Output the [X, Y] coordinate of the center of the cell containing the given text.  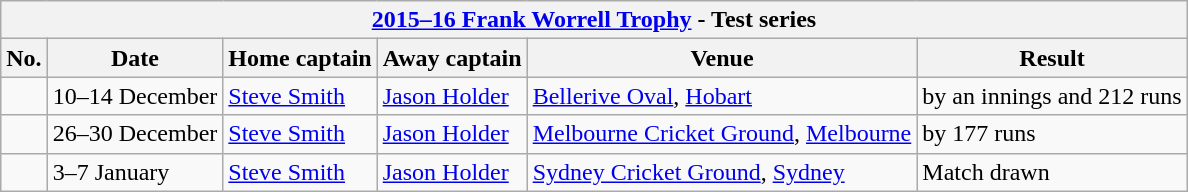
26–30 December [135, 134]
10–14 December [135, 96]
by 177 runs [1052, 134]
Away captain [452, 58]
Venue [722, 58]
Result [1052, 58]
Match drawn [1052, 172]
No. [24, 58]
2015–16 Frank Worrell Trophy - Test series [594, 20]
Melbourne Cricket Ground, Melbourne [722, 134]
Sydney Cricket Ground, Sydney [722, 172]
Date [135, 58]
Bellerive Oval, Hobart [722, 96]
Home captain [300, 58]
3–7 January [135, 172]
by an innings and 212 runs [1052, 96]
